Search for the cell housing the specified text and yield its (x, y) center coordinate. 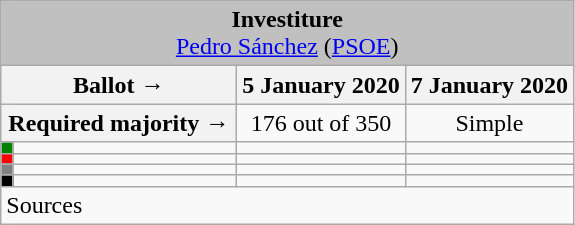
176 out of 350 (321, 123)
Required majority → (119, 123)
5 January 2020 (321, 85)
InvestiturePedro Sánchez (PSOE) (288, 34)
7 January 2020 (489, 85)
Ballot → (119, 85)
Simple (489, 123)
Sources (288, 205)
